Identify which cell holds the provided text, then report its (x, y) central coordinate. 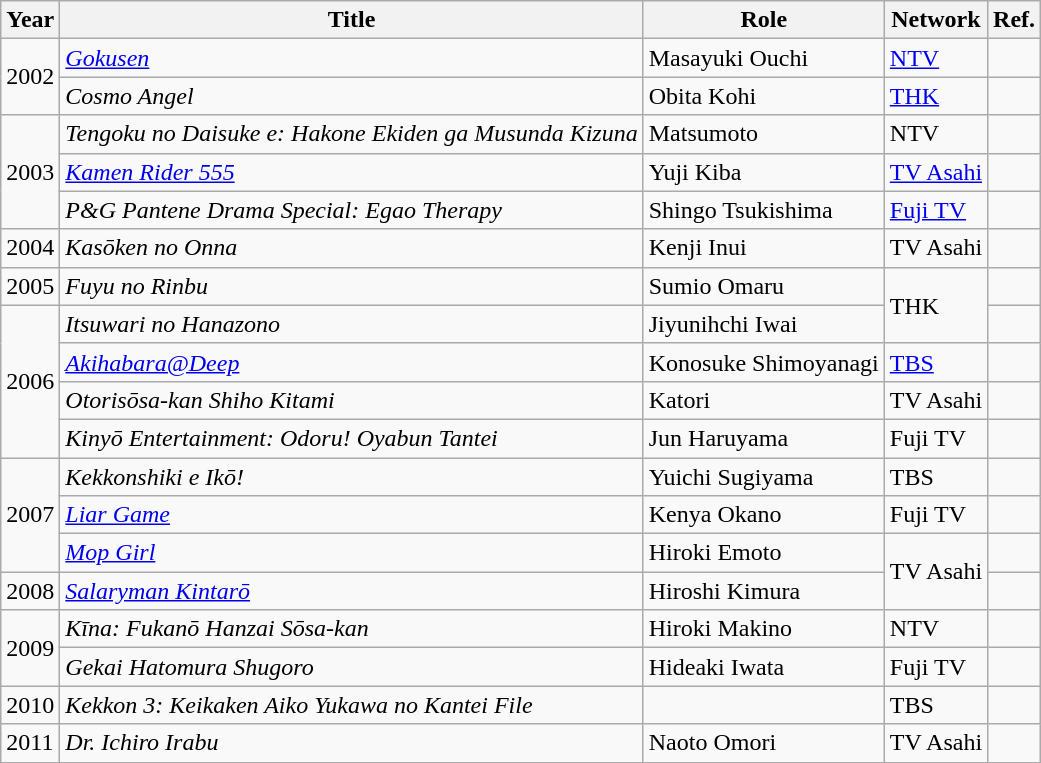
Title (352, 20)
Itsuwari no Hanazono (352, 324)
Matsumoto (764, 134)
2011 (30, 743)
Kekkonshiki e Ikō! (352, 477)
Fuyu no Rinbu (352, 286)
Role (764, 20)
Yuji Kiba (764, 172)
Ref. (1014, 20)
Kasōken no Onna (352, 248)
2005 (30, 286)
Year (30, 20)
Salaryman Kintarō (352, 591)
2003 (30, 172)
2009 (30, 648)
2006 (30, 381)
Katori (764, 400)
Sumio Omaru (764, 286)
Hiroki Makino (764, 629)
Otorisōsa-kan Shiho Kitami (352, 400)
Gokusen (352, 58)
Shingo Tsukishima (764, 210)
Kenji Inui (764, 248)
2007 (30, 515)
Network (936, 20)
2002 (30, 77)
Kīna: Fukanō Hanzai Sōsa-kan (352, 629)
Tengoku no Daisuke e: Hakone Ekiden ga Musunda Kizuna (352, 134)
Masayuki Ouchi (764, 58)
Jiyunihchi Iwai (764, 324)
Gekai Hatomura Shugoro (352, 667)
P&G Pantene Drama Special: Egao Therapy (352, 210)
Kekkon 3: Keikaken Aiko Yukawa no Kantei File (352, 705)
Hiroshi Kimura (764, 591)
Cosmo Angel (352, 96)
Hiroki Emoto (764, 553)
Liar Game (352, 515)
Jun Haruyama (764, 438)
2010 (30, 705)
Yuichi Sugiyama (764, 477)
Kenya Okano (764, 515)
2008 (30, 591)
2004 (30, 248)
Konosuke Shimoyanagi (764, 362)
Mop Girl (352, 553)
Obita Kohi (764, 96)
Hideaki Iwata (764, 667)
Kinyō Entertainment: Odoru! Oyabun Tantei (352, 438)
Dr. Ichiro Irabu (352, 743)
Kamen Rider 555 (352, 172)
Naoto Omori (764, 743)
Akihabara@Deep (352, 362)
